Return the (X, Y) coordinate for the center point of the cell that contains the specified text.  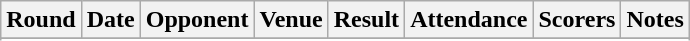
Result (366, 20)
Opponent (197, 20)
Round (41, 20)
Venue (291, 20)
Scorers (577, 20)
Date (110, 20)
Notes (655, 20)
Attendance (469, 20)
